Detect which cell encompasses the target text, then output its (x, y) center coordinate. 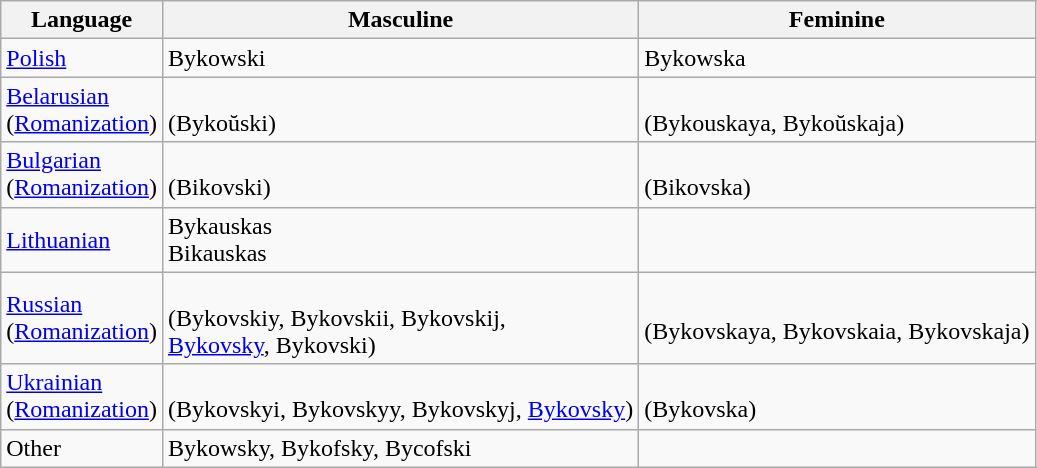
Bykauskas Bikauskas (400, 240)
Feminine (837, 20)
Language (82, 20)
Bulgarian (Romanization) (82, 174)
Masculine (400, 20)
Polish (82, 58)
Ukrainian (Romanization) (82, 396)
Bykowski (400, 58)
Belarusian (Romanization) (82, 110)
Other (82, 448)
(Bykoŭski) (400, 110)
(Bykovskaya, Bykovskaia, Bykovskaja) (837, 318)
(Bikovski) (400, 174)
Bykowska (837, 58)
(Bykovska) (837, 396)
(Bikovska) (837, 174)
(Bykovskyi, Bykovskyy, Bykovskyj, Bykovsky) (400, 396)
(Bykovskiy, Bykovskii, Bykovskij, Bykovsky, Bykovski) (400, 318)
(Bykouskaya, Bykoŭskaja) (837, 110)
Russian (Romanization) (82, 318)
Bykowsky, Bykofsky, Bycofski (400, 448)
Lithuanian (82, 240)
